Detect which cell encompasses the target text, then output its [x, y] center coordinate. 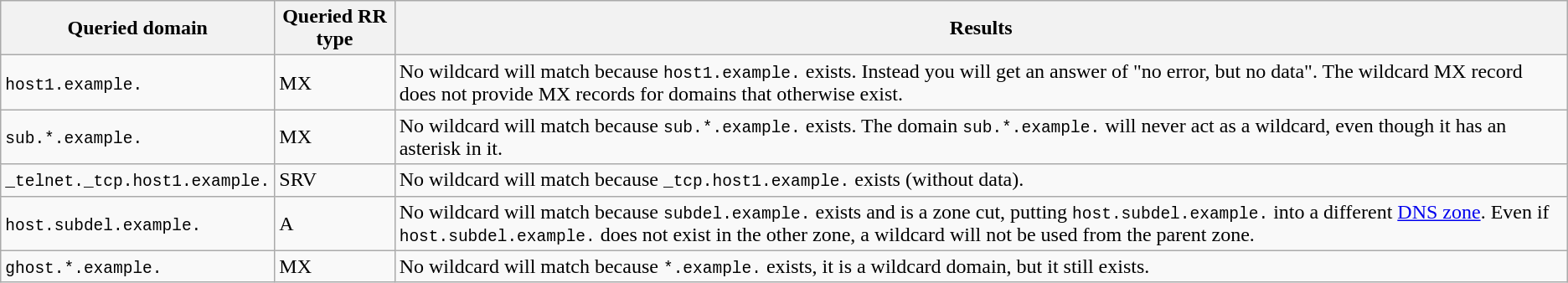
ghost.*.example. [137, 266]
host1.example. [137, 82]
No wildcard will match because sub.*.example. exists. The domain sub.*.example. will never act as a wildcard, even though it has an asterisk in it. [981, 137]
Results [981, 28]
No wildcard will match because *.example. exists, it is a wildcard domain, but it still exists. [981, 266]
Queried domain [137, 28]
sub.*.example. [137, 137]
No wildcard will match because _tcp.host1.example. exists (without data). [981, 180]
A [335, 223]
SRV [335, 180]
_telnet._tcp.host1.example. [137, 180]
host.subdel.example. [137, 223]
Queried RR type [335, 28]
